Provide the (x, y) coordinate of the cell's center where the given text is located.  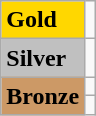
Bronze (43, 96)
Gold (43, 20)
Silver (43, 58)
